Identify which cell holds the provided text, then report its (X, Y) central coordinate. 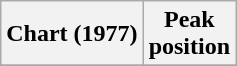
Peakposition (189, 34)
Chart (1977) (72, 34)
